Scan for the cell matching the given text and deliver its [x, y] coordinate at center. 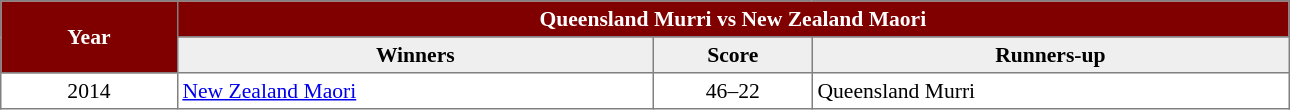
Score [732, 55]
Queensland Murri [1050, 91]
2014 [89, 91]
New Zealand Maori [415, 91]
Runners-up [1050, 55]
46–22 [732, 91]
Queensland Murri vs New Zealand Maori [732, 19]
Winners [415, 55]
Year [89, 37]
